Detect which cell encompasses the target text, then output its [X, Y] center coordinate. 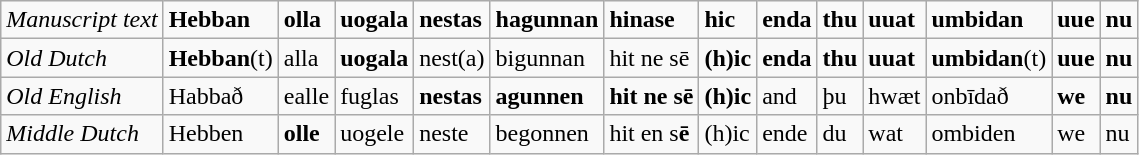
Hebban(t) [220, 58]
begonnen [547, 134]
hit en sē [652, 134]
Old English [82, 96]
umbidan(t) [989, 58]
neste [452, 134]
nest(a) [452, 58]
wat [894, 134]
hic [728, 20]
du [840, 134]
Hebban [220, 20]
hinase [652, 20]
agunnen [547, 96]
ealle [306, 96]
uogele [374, 134]
umbidan [989, 20]
Hebben [220, 134]
alla [306, 58]
bigunnan [547, 58]
ombiden [989, 134]
hwæt [894, 96]
fuglas [374, 96]
ende [787, 134]
olla [306, 20]
hagunnan [547, 20]
Middle Dutch [82, 134]
Habbað [220, 96]
and [787, 96]
Old Dutch [82, 58]
Manuscript text [82, 20]
olle [306, 134]
onbīdað [989, 96]
þu [840, 96]
